Locate the cell with the specified text and output its [X, Y] center coordinate. 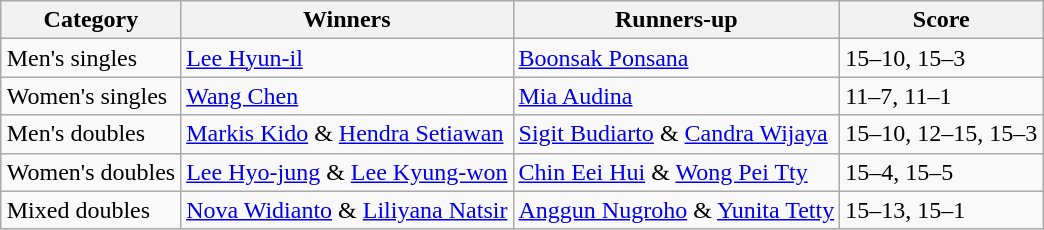
15–13, 15–1 [942, 210]
Sigit Budiarto & Candra Wijaya [676, 134]
Lee Hyo-jung & Lee Kyung-won [347, 172]
15–4, 15–5 [942, 172]
Lee Hyun-il [347, 58]
Chin Eei Hui & Wong Pei Tty [676, 172]
Nova Widianto & Liliyana Natsir [347, 210]
15–10, 15–3 [942, 58]
Runners-up [676, 20]
Women's singles [90, 96]
11–7, 11–1 [942, 96]
Wang Chen [347, 96]
Mia Audina [676, 96]
Anggun Nugroho & Yunita Tetty [676, 210]
15–10, 12–15, 15–3 [942, 134]
Men's singles [90, 58]
Markis Kido & Hendra Setiawan [347, 134]
Women's doubles [90, 172]
Score [942, 20]
Men's doubles [90, 134]
Mixed doubles [90, 210]
Category [90, 20]
Winners [347, 20]
Boonsak Ponsana [676, 58]
